From the cell containing the given text, extract its center point as (X, Y) coordinate. 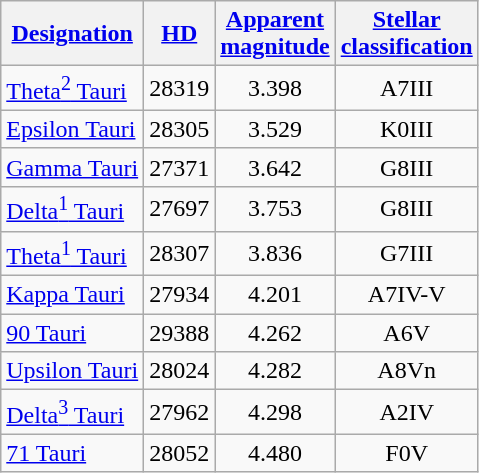
3.836 (275, 254)
27962 (180, 412)
K0III (406, 129)
4.480 (275, 453)
A8Vn (406, 371)
A6V (406, 333)
A2IV (406, 412)
Theta2 Tauri (72, 88)
4.282 (275, 371)
4.201 (275, 295)
Gamma Tauri (72, 167)
28305 (180, 129)
Kappa Tauri (72, 295)
71 Tauri (72, 453)
27371 (180, 167)
Epsilon Tauri (72, 129)
90 Tauri (72, 333)
4.298 (275, 412)
28319 (180, 88)
4.262 (275, 333)
HD (180, 34)
A7IV-V (406, 295)
28052 (180, 453)
Delta1 Tauri (72, 208)
Designation (72, 34)
A7III (406, 88)
28024 (180, 371)
Delta3 Tauri (72, 412)
3.753 (275, 208)
Upsilon Tauri (72, 371)
3.642 (275, 167)
Theta1 Tauri (72, 254)
G7III (406, 254)
27697 (180, 208)
27934 (180, 295)
F0V (406, 453)
Stellarclassification (406, 34)
3.529 (275, 129)
Apparentmagnitude (275, 34)
28307 (180, 254)
3.398 (275, 88)
29388 (180, 333)
